Determine the [x, y] coordinate at the center of the cell enclosing the given text.  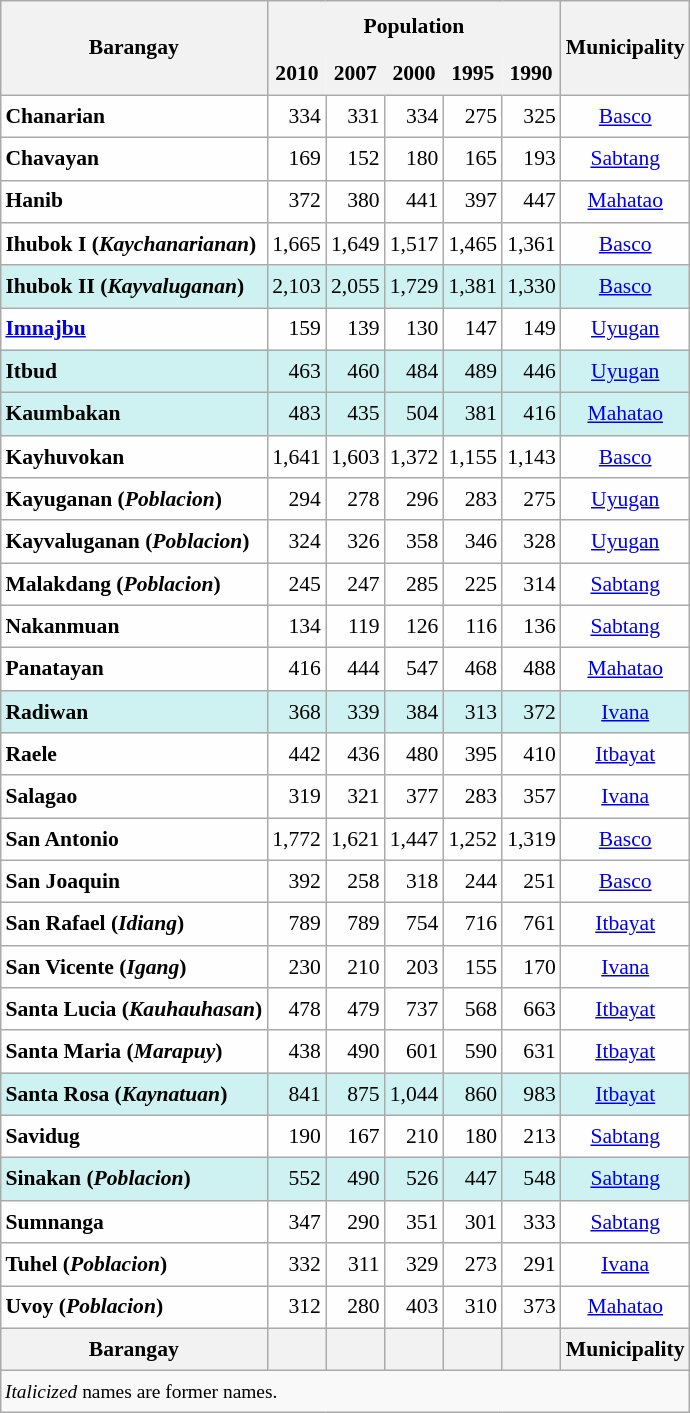
136 [532, 626]
193 [532, 160]
152 [356, 160]
251 [532, 882]
245 [296, 584]
324 [296, 542]
311 [356, 1264]
Salagao [134, 796]
1,729 [414, 286]
438 [296, 1052]
Ihubok I (Kaychanarianan) [134, 244]
384 [414, 712]
332 [296, 1264]
347 [296, 1222]
436 [356, 754]
504 [414, 414]
2000 [414, 74]
325 [532, 116]
Nakanmuan [134, 626]
Kayuganan (Poblacion) [134, 500]
247 [356, 584]
381 [472, 414]
314 [532, 584]
351 [414, 1222]
Raele [134, 754]
190 [296, 1136]
373 [532, 1308]
339 [356, 712]
134 [296, 626]
159 [296, 330]
Kayhuvokan [134, 456]
280 [356, 1308]
147 [472, 330]
1,319 [532, 840]
Chanarian [134, 116]
290 [356, 1222]
Sumnanga [134, 1222]
Kayvaluganan (Poblacion) [134, 542]
Ihubok II (Kayvaluganan) [134, 286]
Santa Lucia (Kauhauhasan) [134, 1010]
Imnajbu [134, 330]
1,361 [532, 244]
358 [414, 542]
1,044 [414, 1094]
841 [296, 1094]
346 [472, 542]
San Vicente (Igang) [134, 966]
319 [296, 796]
321 [356, 796]
Malakdang (Poblacion) [134, 584]
Savidug [134, 1136]
155 [472, 966]
446 [532, 372]
483 [296, 414]
526 [414, 1180]
Hanib [134, 202]
313 [472, 712]
444 [356, 670]
1,465 [472, 244]
761 [532, 924]
Santa Rosa (Kaynatuan) [134, 1094]
278 [356, 500]
203 [414, 966]
285 [414, 584]
377 [414, 796]
1,381 [472, 286]
331 [356, 116]
119 [356, 626]
1,252 [472, 840]
716 [472, 924]
213 [532, 1136]
San Joaquin [134, 882]
2,055 [356, 286]
149 [532, 330]
291 [532, 1264]
1,143 [532, 456]
1,330 [532, 286]
329 [414, 1264]
2010 [296, 74]
Uvoy (Poblacion) [134, 1308]
552 [296, 1180]
1,641 [296, 456]
441 [414, 202]
Italicized names are former names. [344, 1392]
442 [296, 754]
296 [414, 500]
590 [472, 1052]
Santa Maria (Marapuy) [134, 1052]
489 [472, 372]
484 [414, 372]
1,772 [296, 840]
116 [472, 626]
San Rafael (Idiang) [134, 924]
468 [472, 670]
480 [414, 754]
139 [356, 330]
1,372 [414, 456]
875 [356, 1094]
310 [472, 1308]
1,517 [414, 244]
273 [472, 1264]
230 [296, 966]
357 [532, 796]
1,603 [356, 456]
737 [414, 1010]
380 [356, 202]
410 [532, 754]
1,649 [356, 244]
479 [356, 1010]
547 [414, 670]
126 [414, 626]
Kaumbakan [134, 414]
395 [472, 754]
478 [296, 1010]
244 [472, 882]
663 [532, 1010]
170 [532, 966]
435 [356, 414]
631 [532, 1052]
548 [532, 1180]
165 [472, 160]
Tuhel (Poblacion) [134, 1264]
460 [356, 372]
333 [532, 1222]
312 [296, 1308]
2,103 [296, 286]
Panatayan [134, 670]
568 [472, 1010]
601 [414, 1052]
1,447 [414, 840]
Radiwan [134, 712]
983 [532, 1094]
1,665 [296, 244]
326 [356, 542]
754 [414, 924]
860 [472, 1094]
Population [414, 28]
2007 [356, 74]
397 [472, 202]
225 [472, 584]
301 [472, 1222]
Itbud [134, 372]
258 [356, 882]
294 [296, 500]
Chavayan [134, 160]
1,155 [472, 456]
463 [296, 372]
167 [356, 1136]
403 [414, 1308]
368 [296, 712]
392 [296, 882]
Sinakan (Poblacion) [134, 1180]
San Antonio [134, 840]
1995 [472, 74]
1,621 [356, 840]
318 [414, 882]
169 [296, 160]
130 [414, 330]
328 [532, 542]
488 [532, 670]
1990 [532, 74]
